Extract the (X, Y) coordinate from the center of the cell holding the provided text.  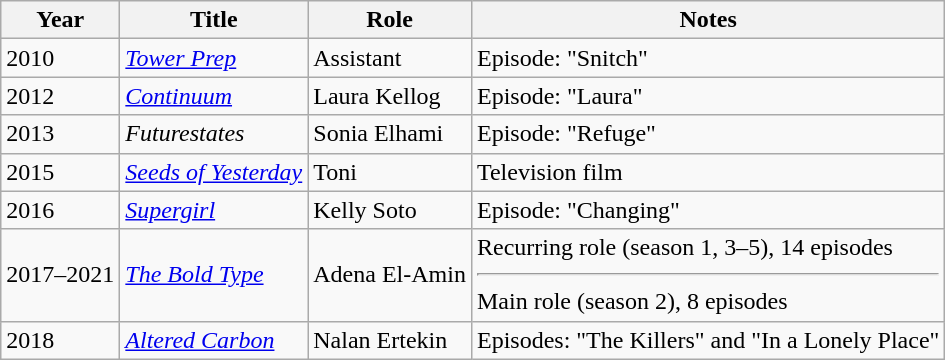
Assistant (390, 58)
The Bold Type (214, 275)
Year (60, 20)
Episodes: "The Killers" and "In a Lonely Place" (708, 340)
Episode: "Laura" (708, 96)
Role (390, 20)
Sonia Elhami (390, 134)
Television film (708, 172)
2017–2021 (60, 275)
Toni (390, 172)
2018 (60, 340)
Episode: "Changing" (708, 210)
Title (214, 20)
Laura Kellog (390, 96)
Episode: "Snitch" (708, 58)
Supergirl (214, 210)
Futurestates (214, 134)
Adena El-Amin (390, 275)
Seeds of Yesterday (214, 172)
2015 (60, 172)
Continuum (214, 96)
2013 (60, 134)
Tower Prep (214, 58)
2016 (60, 210)
Recurring role (season 1, 3–5), 14 episodes Main role (season 2), 8 episodes (708, 275)
Episode: "Refuge" (708, 134)
Kelly Soto (390, 210)
2012 (60, 96)
Nalan Ertekin (390, 340)
2010 (60, 58)
Notes (708, 20)
Altered Carbon (214, 340)
